Scan for the cell matching the given text and deliver its [X, Y] coordinate at center. 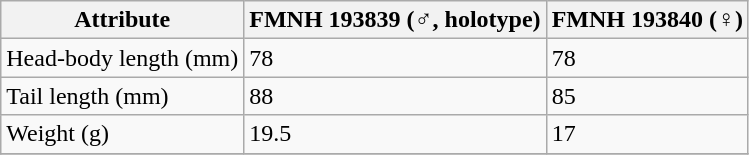
19.5 [395, 134]
17 [647, 134]
Attribute [122, 20]
FMNH 193839 (♂, holotype) [395, 20]
85 [647, 96]
Weight (g) [122, 134]
Tail length (mm) [122, 96]
88 [395, 96]
Head-body length (mm) [122, 58]
FMNH 193840 (♀) [647, 20]
